Scan for the cell matching the given text and deliver its (x, y) coordinate at center. 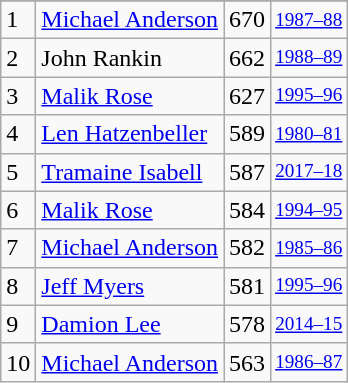
Damion Lee (130, 324)
4 (18, 134)
7 (18, 248)
589 (248, 134)
Tramaine Isabell (130, 172)
582 (248, 248)
Len Hatzenbeller (130, 134)
1980–81 (309, 134)
1985–86 (309, 248)
2017–18 (309, 172)
2 (18, 58)
9 (18, 324)
1986–87 (309, 362)
627 (248, 96)
587 (248, 172)
Jeff Myers (130, 286)
670 (248, 20)
662 (248, 58)
2014–15 (309, 324)
10 (18, 362)
8 (18, 286)
1988–89 (309, 58)
1994–95 (309, 210)
1 (18, 20)
John Rankin (130, 58)
6 (18, 210)
1987–88 (309, 20)
5 (18, 172)
578 (248, 324)
563 (248, 362)
3 (18, 96)
581 (248, 286)
584 (248, 210)
